Return (x, y) of the center of cell containing provided text 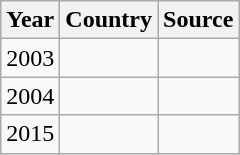
Year (30, 20)
Country (109, 20)
Source (198, 20)
2004 (30, 96)
2015 (30, 134)
2003 (30, 58)
